Provide the (X, Y) coordinate of the cell's center where the given text is located.  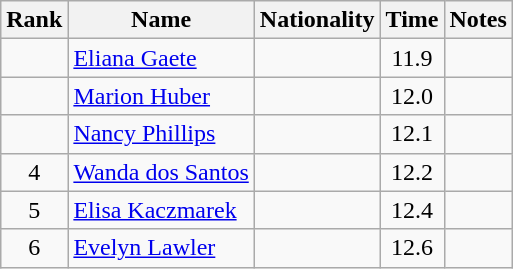
Rank (34, 20)
6 (34, 248)
Time (412, 20)
12.4 (412, 210)
Nancy Phillips (161, 134)
Name (161, 20)
11.9 (412, 58)
Nationality (317, 20)
Notes (478, 20)
Wanda dos Santos (161, 172)
Marion Huber (161, 96)
12.6 (412, 248)
Eliana Gaete (161, 58)
12.0 (412, 96)
Elisa Kaczmarek (161, 210)
4 (34, 172)
5 (34, 210)
12.2 (412, 172)
12.1 (412, 134)
Evelyn Lawler (161, 248)
